Determine the [X, Y] coordinate at the center of the cell enclosing the given text.  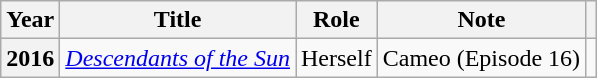
Title [178, 20]
Descendants of the Sun [178, 58]
Year [30, 20]
Note [481, 20]
2016 [30, 58]
Role [337, 20]
Cameo (Episode 16) [481, 58]
Herself [337, 58]
